Return [X, Y] of the center of cell containing provided text 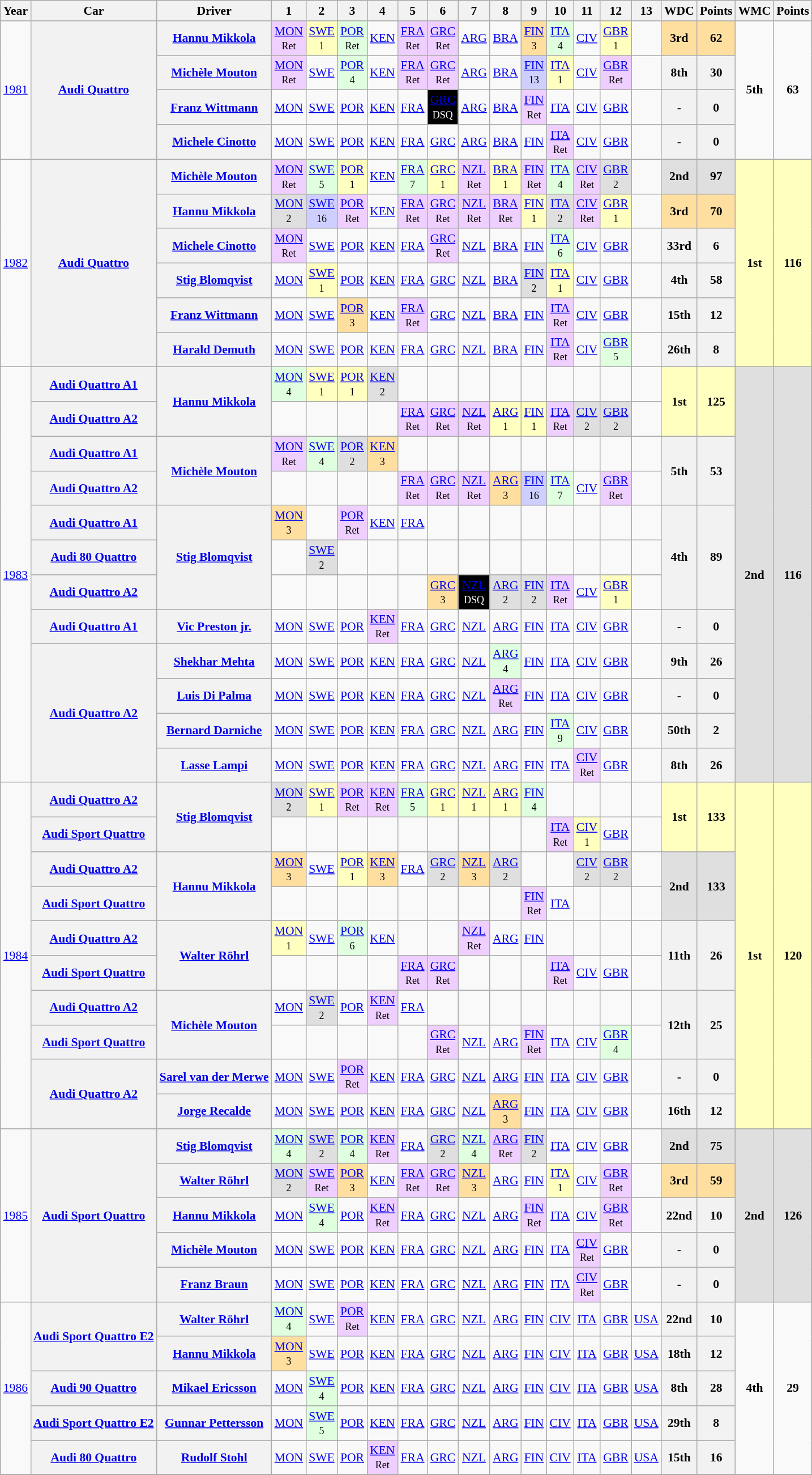
50th [679, 731]
5 [412, 11]
1 [289, 11]
16th [679, 1111]
1981 [16, 90]
63 [793, 90]
ITA7 [559, 488]
58 [716, 281]
126 [793, 1216]
9 [535, 11]
KEN2 [382, 384]
53 [716, 471]
FIN4 [535, 800]
NZL4 [474, 1146]
FIN3 [535, 39]
9th [679, 662]
97 [716, 177]
GBR4 [616, 1042]
Year [16, 11]
FIN16 [535, 488]
ITA9 [559, 731]
MON1 [289, 938]
75 [716, 1146]
BRA1 [506, 177]
28 [716, 1389]
FRA5 [412, 800]
SWE16 [322, 211]
33rd [679, 246]
1986 [16, 1388]
SWERet [322, 1180]
62 [716, 39]
NZLDSQ [474, 592]
CIV1 [587, 835]
Harald Demuth [214, 350]
70 [716, 211]
Luis Di Palma [214, 696]
WMC [755, 11]
16 [716, 1458]
NZL1 [474, 800]
Franz Braun [214, 1285]
FIN13 [535, 73]
125 [716, 402]
25 [716, 1025]
Mikael Ericsson [214, 1389]
FRA7 [412, 177]
Sarel van der Merwe [214, 1077]
GBR5 [616, 350]
Jorge Recalde [214, 1111]
Gunnar Pettersson [214, 1423]
Shekhar Mehta [214, 662]
POR2 [352, 453]
13 [647, 11]
1985 [16, 1216]
Lasse Lampi [214, 765]
Bernard Darniche [214, 731]
29th [679, 1423]
59 [716, 1180]
GRC3 [443, 592]
Vic Preston jr. [214, 626]
89 [716, 557]
18th [679, 1354]
1982 [16, 263]
POR6 [352, 938]
29 [793, 1388]
Audi 90 Quattro [94, 1389]
ITA2 [559, 211]
30 [716, 73]
WDC [679, 11]
ITA6 [559, 246]
11 [587, 11]
4 [382, 11]
GRCDSQ [443, 108]
12th [679, 1025]
Driver [214, 11]
Car [94, 11]
3 [352, 11]
7 [474, 11]
BRARet [506, 211]
11th [679, 956]
Rudolf Stohl [214, 1458]
120 [793, 956]
ARG4 [506, 662]
26th [679, 350]
1984 [16, 956]
1983 [16, 575]
